Capture the cell that displays the provided text and extract its [X, Y] central coordinate. 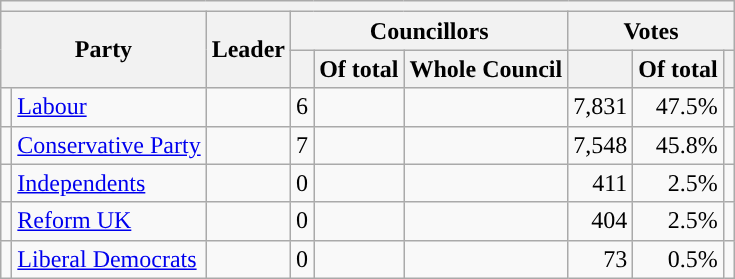
Labour [109, 107]
45.8% [678, 145]
73 [600, 259]
Conservative Party [109, 145]
7 [302, 145]
47.5% [678, 107]
6 [302, 107]
Votes [651, 31]
Independents [109, 183]
404 [600, 221]
7,831 [600, 107]
Whole Council [486, 69]
7,548 [600, 145]
Leader [248, 50]
Party [104, 50]
0.5% [678, 259]
411 [600, 183]
Councillors [430, 31]
Reform UK [109, 221]
Liberal Democrats [109, 259]
